Locate the cell with the specified text and output its [x, y] center coordinate. 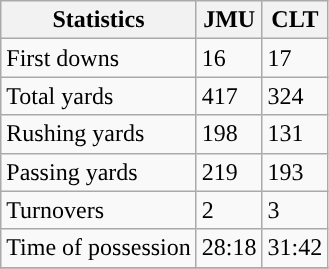
3 [295, 210]
219 [229, 172]
2 [229, 210]
Time of possession [99, 248]
198 [229, 134]
Rushing yards [99, 134]
JMU [229, 20]
Total yards [99, 96]
Passing yards [99, 172]
16 [229, 58]
Turnovers [99, 210]
131 [295, 134]
First downs [99, 58]
17 [295, 58]
CLT [295, 20]
31:42 [295, 248]
Statistics [99, 20]
417 [229, 96]
324 [295, 96]
193 [295, 172]
28:18 [229, 248]
